Find where the given text appears and provide that cell's center as [X, Y] coordinate. 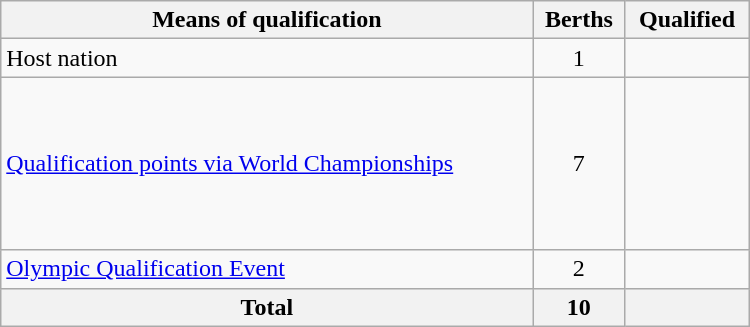
10 [579, 307]
Olympic Qualification Event [267, 269]
Berths [579, 20]
Qualified [687, 20]
Host nation [267, 58]
2 [579, 269]
Means of qualification [267, 20]
7 [579, 164]
Qualification points via World Championships [267, 164]
Total [267, 307]
1 [579, 58]
